Provide the (x, y) coordinate of the cell's center where the given text is located.  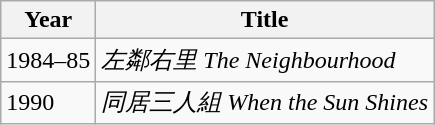
1984–85 (48, 60)
1990 (48, 102)
Title (265, 20)
Year (48, 20)
左鄰右里 The Neighbourhood (265, 60)
同居三人組 When the Sun Shines (265, 102)
